Output the (X, Y) coordinate of the center of the cell containing the given text.  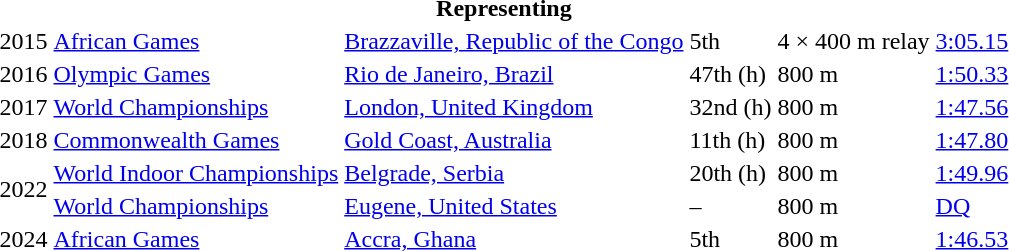
Eugene, United States (514, 206)
African Games (196, 41)
Gold Coast, Australia (514, 140)
20th (h) (730, 173)
47th (h) (730, 74)
– (730, 206)
World Indoor Championships (196, 173)
Olympic Games (196, 74)
11th (h) (730, 140)
Commonwealth Games (196, 140)
Rio de Janeiro, Brazil (514, 74)
32nd (h) (730, 107)
Belgrade, Serbia (514, 173)
4 × 400 m relay (854, 41)
5th (730, 41)
London, United Kingdom (514, 107)
Brazzaville, Republic of the Congo (514, 41)
